Search for the cell housing the specified text and yield its [x, y] center coordinate. 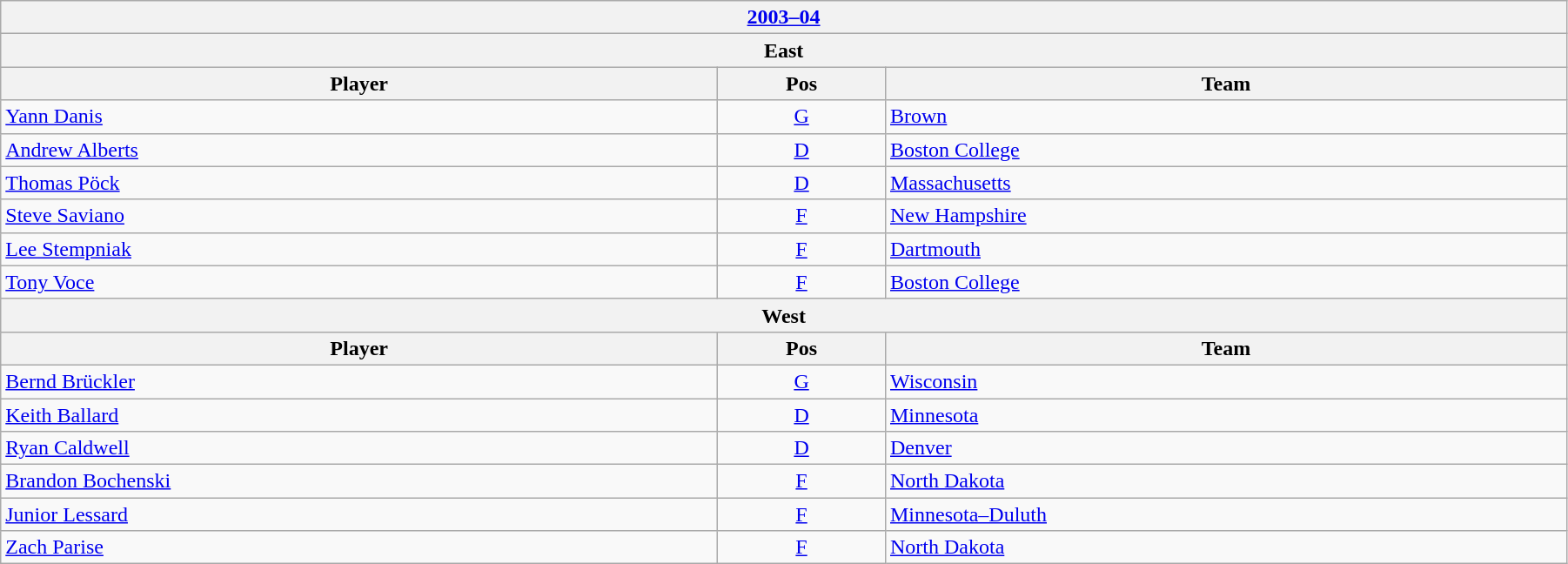
Andrew Alberts [359, 150]
Minnesota [1225, 415]
Thomas Pöck [359, 183]
New Hampshire [1225, 216]
East [784, 50]
Zach Parise [359, 547]
Bernd Brückler [359, 381]
Lee Stempniak [359, 249]
Wisconsin [1225, 381]
West [784, 315]
Keith Ballard [359, 415]
Steve Saviano [359, 216]
Ryan Caldwell [359, 448]
Tony Voce [359, 282]
Brown [1225, 117]
2003–04 [784, 17]
Yann Danis [359, 117]
Brandon Bochenski [359, 481]
Denver [1225, 448]
Massachusetts [1225, 183]
Dartmouth [1225, 249]
Junior Lessard [359, 514]
Minnesota–Duluth [1225, 514]
